Return [X, Y] of the center of cell containing provided text 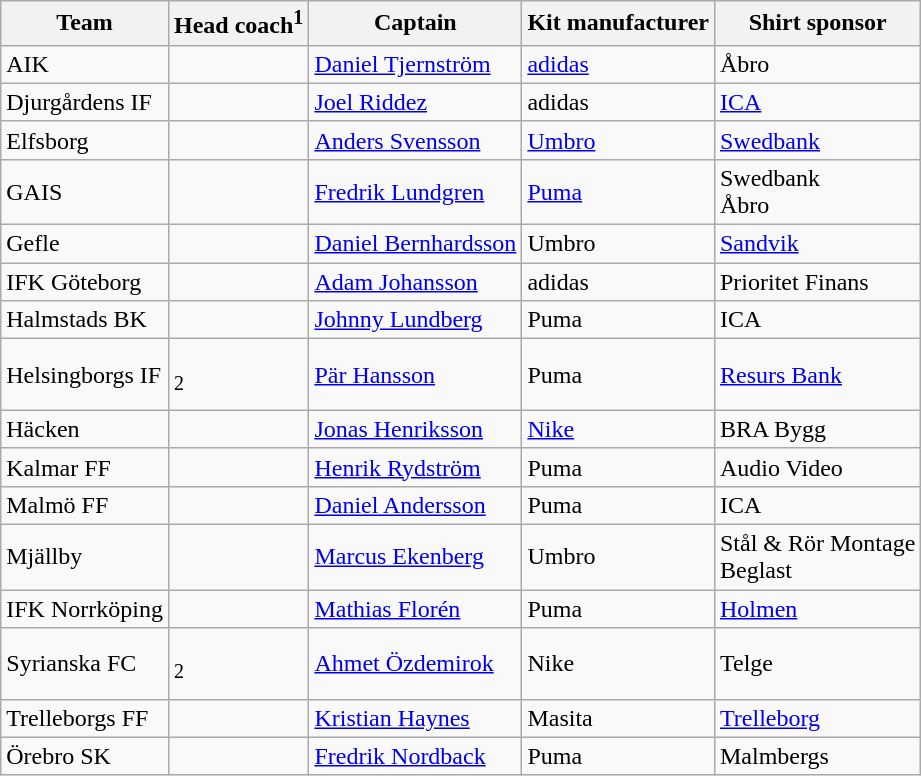
Adam Johansson [416, 282]
AIK [85, 64]
Resurs Bank [817, 375]
Joel Riddez [416, 102]
Telge [817, 664]
GAIS [85, 192]
Mathias Florén [416, 609]
Sandvik [817, 244]
Jonas Henriksson [416, 429]
Henrik Rydström [416, 467]
Fredrik Lundgren [416, 192]
Daniel Tjernström [416, 64]
Ahmet Özdemirok [416, 664]
Anders Svensson [416, 140]
Daniel Andersson [416, 505]
Helsingborgs IF [85, 375]
Mjällby [85, 556]
Häcken [85, 429]
Holmen [817, 609]
Stål & Rör MontageBeglast [817, 556]
Elfsborg [85, 140]
Captain [416, 24]
Team [85, 24]
Daniel Bernhardsson [416, 244]
Johnny Lundberg [416, 320]
IFK Göteborg [85, 282]
Prioritet Finans [817, 282]
Åbro [817, 64]
Kristian Haynes [416, 718]
Trelleborg [817, 718]
Syrianska FC [85, 664]
Masita [618, 718]
Gefle [85, 244]
IFK Norrköping [85, 609]
Malmbergs [817, 756]
BRA Bygg [817, 429]
Trelleborgs FF [85, 718]
Kalmar FF [85, 467]
Swedbank [817, 140]
Djurgårdens IF [85, 102]
Malmö FF [85, 505]
Shirt sponsor [817, 24]
Head coach1 [238, 24]
Audio Video [817, 467]
Fredrik Nordback [416, 756]
Örebro SK [85, 756]
Kit manufacturer [618, 24]
Halmstads BK [85, 320]
Marcus Ekenberg [416, 556]
Pär Hansson [416, 375]
SwedbankÅbro [817, 192]
